Pinpoint the cell where the given text exists, returning its (X, Y) midpoint coordinate. 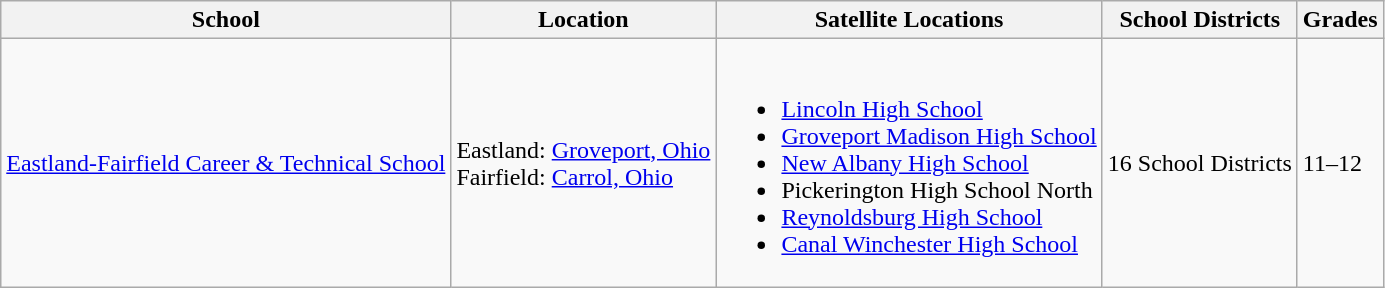
School Districts (1200, 20)
16 School Districts (1200, 163)
Satellite Locations (909, 20)
School (226, 20)
Eastland: Groveport, OhioFairfield: Carrol, Ohio (584, 163)
Eastland-Fairfield Career & Technical School (226, 163)
Grades (1340, 20)
Location (584, 20)
11–12 (1340, 163)
